Capture the cell that displays the provided text and extract its [X, Y] central coordinate. 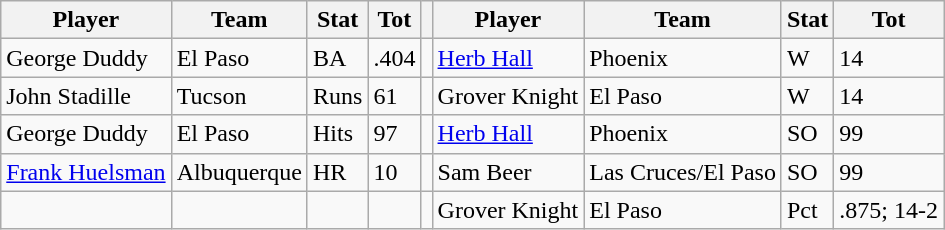
BA [337, 58]
Runs [337, 96]
97 [394, 134]
HR [337, 172]
John Stadille [86, 96]
.875; 14-2 [889, 210]
.404 [394, 58]
Pct [807, 210]
Tucson [239, 96]
Hits [337, 134]
10 [394, 172]
Albuquerque [239, 172]
Las Cruces/El Paso [683, 172]
61 [394, 96]
Frank Huelsman [86, 172]
Sam Beer [508, 172]
